Extract the [X, Y] coordinate from the center of the cell holding the provided text.  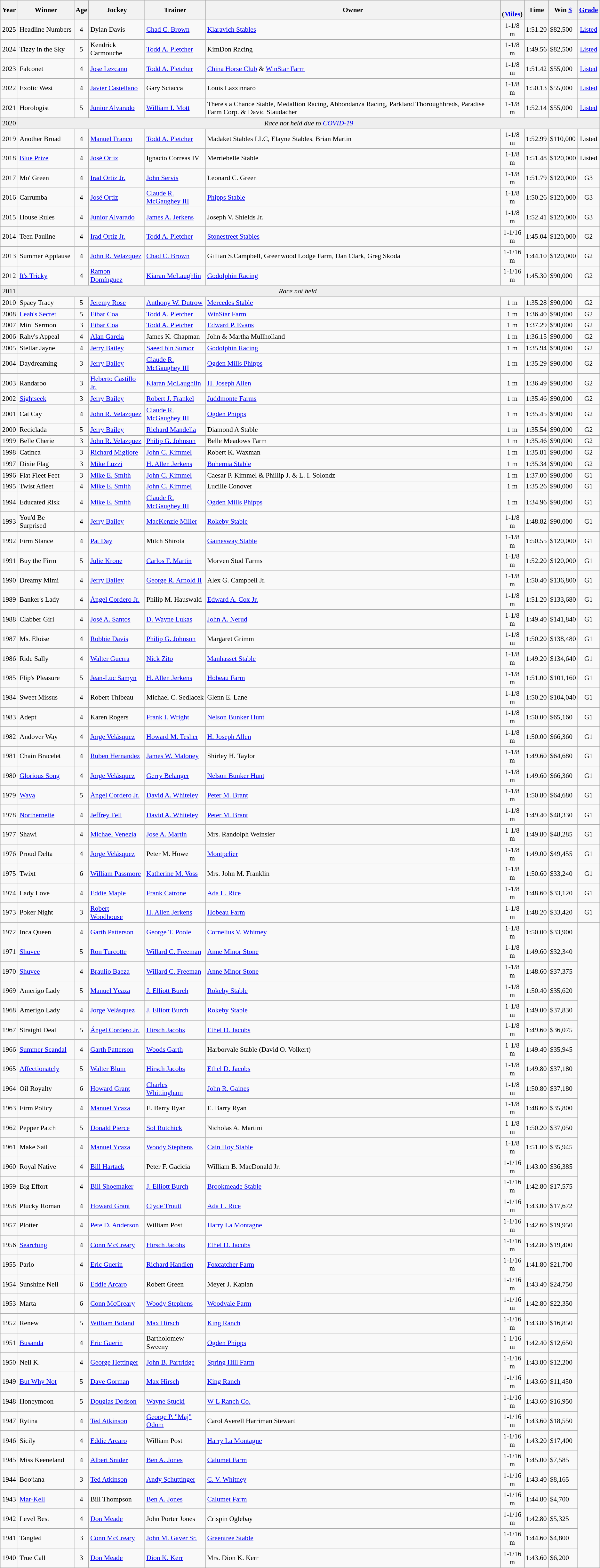
Reciclada [46, 430]
2024 [9, 49]
1999 [9, 441]
$110,000 [563, 139]
Year [9, 10]
1:52.14 [536, 108]
2014 [9, 237]
Meyer J. Kaplan [353, 1284]
1:36.15 [536, 337]
George P. "Maj" Odom [175, 1421]
Sightseek [46, 399]
1:45.30 [536, 276]
Inca Queen [46, 932]
Mrs. Randolph Weinsier [353, 834]
1981 [9, 756]
$141,840 [563, 619]
Searching [46, 1245]
1986 [9, 658]
1:44.60 [536, 1539]
1:35.26 [536, 487]
Joseph V. Shields Jr. [353, 217]
Grade [589, 10]
2022 [9, 88]
Brookmeade Stable [353, 1186]
Mrs. John M. Franklin [353, 873]
Andover Way [46, 737]
1949 [9, 1382]
Edward P. Evans [353, 325]
1942 [9, 1519]
1962 [9, 1128]
2021 [9, 108]
(Miles) [512, 10]
Pepper Patch [46, 1128]
1984 [9, 697]
Douglas Dodson [116, 1402]
Merriebelle Stable [353, 159]
Ruben Hernandez [116, 756]
2012 [9, 276]
Greentree Stable [353, 1539]
Crispin Oglebay [353, 1519]
1:37.00 [536, 475]
Mini Sermon [46, 325]
Frank Catrone [175, 893]
WinStar Farm [353, 314]
1964 [9, 1089]
1970 [9, 971]
1997 [9, 464]
Julie Krone [116, 560]
Owner [353, 10]
1973 [9, 913]
1996 [9, 475]
William B. MacDonald Jr. [353, 1167]
1957 [9, 1226]
William Boland [116, 1323]
Jeremy Rose [116, 303]
John & Martha Mullholland [353, 337]
Plucky Roman [46, 1206]
Louis Lazzinnaro [353, 88]
1967 [9, 1030]
$136,800 [563, 580]
1:51.79 [536, 178]
2025 [9, 29]
$17,672 [563, 1206]
Karen Rogers [116, 717]
Bill Hartack [116, 1167]
Cat Cay [46, 414]
China Horse Club & WinStar Farm [353, 69]
Big Effort [46, 1186]
Jockey [116, 10]
But Why Not [46, 1382]
Level Best [46, 1519]
1:49.20 [536, 658]
Chain Bracelet [46, 756]
Sunshine Nell [46, 1284]
Sweet Missus [46, 697]
Spacy Tracy [46, 303]
Firm Policy [46, 1108]
1959 [9, 1186]
Javier Castellano [116, 88]
Dion K. Kerr [175, 1558]
1:42.60 [536, 1226]
Belle Meadows Farm [353, 441]
1971 [9, 952]
1954 [9, 1284]
1958 [9, 1206]
Trainer [175, 10]
Stonestreet Stables [353, 237]
Summer Applause [46, 256]
Blue Prize [46, 159]
Jean-Luc Samyn [116, 678]
Jose A. Martin [175, 834]
Belle Cherie [46, 441]
Plotter [46, 1226]
1952 [9, 1323]
Ron Turcotte [116, 952]
$36,075 [563, 1030]
Robbie Davis [116, 639]
1992 [9, 541]
1979 [9, 795]
Carol Averell Harriman Stewart [353, 1421]
Lady Love [46, 893]
$101,160 [563, 678]
Howard M. Tesher [175, 737]
Gainesway Stable [353, 541]
Ride Sally [46, 658]
Glorious Song [46, 776]
House Rules [46, 217]
Robert Thibeau [116, 697]
Robert Green [175, 1284]
Sicily [46, 1441]
Banker's Lady [46, 600]
Dylan Davis [116, 29]
1974 [9, 893]
2023 [9, 69]
Foxcatcher Farm [353, 1265]
Honeymoon [46, 1402]
$134,640 [563, 658]
1961 [9, 1147]
Tizzy in the Sky [46, 49]
Richard Handlen [175, 1265]
1:35.54 [536, 430]
$33,420 [563, 913]
George T. Poole [175, 932]
$12,650 [563, 1343]
Juddmonte Farms [353, 399]
$22,350 [563, 1304]
1:50.55 [536, 541]
$19,950 [563, 1226]
$32,340 [563, 952]
$17,400 [563, 1441]
Pete D. Anderson [116, 1226]
Peter M. Howe [175, 854]
Oil Royalty [46, 1089]
Mrs. Dion K. Kerr [353, 1558]
Bohemia Stable [353, 464]
1983 [9, 717]
1:44.80 [536, 1499]
Parlo [46, 1265]
D. Wayne Lukas [175, 619]
2004 [9, 363]
1989 [9, 600]
$5,325 [563, 1519]
$11,450 [563, 1382]
1988 [9, 619]
Flat Fleet Feet [46, 475]
$36,385 [563, 1167]
Summer Scandal [46, 1050]
$49,455 [563, 854]
Katherine M. Voss [175, 873]
1:52.41 [536, 217]
Mitch Shirota [175, 541]
Sol Rutchick [175, 1128]
William I. Mott [175, 108]
True Call [46, 1558]
You'd Be Surprised [46, 521]
Straight Deal [46, 1030]
1:35.28 [536, 303]
Kendrick Carmouche [116, 49]
1:48.20 [536, 913]
James K. Chapman [175, 337]
2019 [9, 139]
1953 [9, 1304]
2007 [9, 325]
Age [81, 10]
Saeed bin Suroor [175, 348]
Heberto Castillo Jr. [116, 383]
James W. Maloney [175, 756]
Race not held [298, 291]
C. V. Whitney [353, 1480]
Pat Day [116, 541]
1947 [9, 1421]
$37,050 [563, 1128]
Bill Thompson [116, 1499]
1990 [9, 580]
Mike Luzzi [116, 464]
Braulio Baeza [116, 971]
1:51.42 [536, 69]
Clabber Girl [46, 619]
Teen Pauline [46, 237]
It's Tricky [46, 276]
Firm Stance [46, 541]
Rahy's Appeal [46, 337]
Clyde Troutt [175, 1206]
$21,700 [563, 1265]
$7,585 [563, 1460]
1945 [9, 1460]
Alex G. Campbell Jr. [353, 580]
Affectionately [46, 1069]
1:35.45 [536, 414]
1985 [9, 678]
Edward A. Cox Jr. [353, 600]
Cornelius V. Whitney [353, 932]
John M. Gaver Sr. [175, 1539]
Ms. Eloise [46, 639]
Randaroo [46, 383]
Woods Garth [175, 1050]
$17,575 [563, 1186]
Robert J. Frankel [175, 399]
Harborvale Stable (David O. Volkert) [353, 1050]
1948 [9, 1402]
Proud Delta [46, 854]
Tangled [46, 1539]
1982 [9, 737]
Northernette [46, 815]
Shawi [46, 834]
Albert Snider [116, 1460]
John A. Nerud [353, 619]
Catinca [46, 453]
Robert Woodhouse [116, 913]
1951 [9, 1343]
Rytina [46, 1421]
Stellar Jayne [46, 348]
1995 [9, 487]
1:35.34 [536, 464]
$104,040 [563, 697]
$133,680 [563, 600]
Dave Gorman [116, 1382]
Manuel Franco [116, 139]
Exotic West [46, 88]
Carlos F. Martin [175, 560]
1:48.82 [536, 521]
Carrumba [46, 198]
1:36.40 [536, 314]
Mercedes Stable [353, 303]
1:51.48 [536, 159]
1963 [9, 1108]
$48,285 [563, 834]
KimDon Racing [353, 49]
Michael Venezia [116, 834]
Frank I. Wright [175, 717]
Adept [46, 717]
Horologist [46, 108]
1:35.94 [536, 348]
1955 [9, 1265]
Twixt [46, 873]
1:50.13 [536, 88]
1:44.10 [536, 256]
2001 [9, 414]
2005 [9, 348]
1972 [9, 932]
Leonard C. Green [353, 178]
Nick Zito [175, 658]
$37,375 [563, 971]
Boojiana [46, 1480]
1941 [9, 1539]
$24,750 [563, 1284]
Spring Hill Farm [353, 1363]
W-L Ranch Co. [353, 1402]
MacKenzie Miller [175, 521]
George R. Arnold II [175, 580]
Philip M. Hauswald [175, 600]
1:50.60 [536, 873]
1950 [9, 1363]
Walter Guerra [116, 658]
1:45.00 [536, 1460]
Richard Migliore [116, 453]
1980 [9, 776]
1966 [9, 1050]
1:43.20 [536, 1441]
Poker Night [46, 913]
Anthony W. Dutrow [175, 303]
$33,240 [563, 873]
Richard Mandella [175, 430]
James A. Jerkens [175, 217]
1:49.56 [536, 49]
José A. Santos [116, 619]
$19,400 [563, 1245]
2002 [9, 399]
Gerry Belanger [175, 776]
Flip's Pleasure [46, 678]
2015 [9, 217]
Peter F. Gacicia [175, 1167]
Mar-Kell [46, 1499]
$4,800 [563, 1539]
$138,480 [563, 639]
1:41.80 [536, 1265]
Cain Hoy Stable [353, 1147]
John Porter Jones [175, 1519]
1991 [9, 560]
Eddie Maple [116, 893]
Phipps Stable [353, 198]
Manhasset Stable [353, 658]
Mo' Green [46, 178]
2008 [9, 314]
2006 [9, 337]
1:35.81 [536, 453]
1998 [9, 453]
2016 [9, 198]
1969 [9, 991]
Donald Pierce [116, 1128]
Busanda [46, 1343]
Nell K. [46, 1363]
2000 [9, 430]
Margaret Grimm [353, 639]
$33,900 [563, 932]
Marta [46, 1304]
1978 [9, 815]
1:35.29 [536, 363]
$35,800 [563, 1108]
Royal Native [46, 1167]
Ramon Domínguez [116, 276]
Walter Blum [116, 1069]
1:36.49 [536, 383]
Bartholomew Sweeny [175, 1343]
Woodvale Farm [353, 1304]
Lucille Conover [353, 487]
1968 [9, 1010]
Diamond A Stable [353, 430]
1987 [9, 639]
Miss Keeneland [46, 1460]
1977 [9, 834]
2018 [9, 159]
Madaket Stables LLC, Elayne Stables, Brian Martin [353, 139]
1976 [9, 854]
1994 [9, 502]
Shirley H. Taylor [353, 756]
2017 [9, 178]
$8,165 [563, 1480]
1:42.40 [536, 1343]
Buy the Firm [46, 560]
2013 [9, 256]
1:45.04 [536, 237]
Falconet [46, 69]
Michael C. Sedlacek [175, 697]
$37,830 [563, 1010]
Renew [46, 1323]
Educated Risk [46, 502]
Make Sail [46, 1147]
1:37.29 [536, 325]
Leah's Secret [46, 314]
1:52.20 [536, 560]
Jeffrey Fell [116, 815]
Another Broad [46, 139]
Morven Stud Farms [353, 560]
Glenn E. Lane [353, 697]
Robert K. Waxman [353, 453]
$65,160 [563, 717]
$6,200 [563, 1558]
John B. Partridge [175, 1363]
Time [536, 10]
1993 [9, 521]
$16,950 [563, 1402]
1:52.99 [536, 139]
$16,850 [563, 1323]
William Passmore [116, 873]
Winner [46, 10]
Gary Sciacca [175, 88]
2003 [9, 383]
Montpelier [353, 854]
Andy Schuttinger [175, 1480]
2020 [9, 123]
1956 [9, 1245]
1:34.96 [536, 502]
John Servis [175, 178]
1946 [9, 1441]
Alan Garcia [116, 337]
1:50.26 [536, 198]
$48,330 [563, 815]
Caesar P. Kimmel & Phillip J. & L. I. Solondz [353, 475]
There's a Chance Stable, Medallion Racing, Abbondanza Racing, Parkland Thoroughbreds, Paradise Farm Corp. & David Staudacher [353, 108]
1944 [9, 1480]
Jose Lezcano [116, 69]
1965 [9, 1069]
Ignacio Correas IV [175, 159]
Waya [46, 795]
$35,620 [563, 991]
Daydreaming [46, 363]
Wayne Stucki [175, 1402]
Race not held due to COVID-19 [309, 123]
1975 [9, 873]
1940 [9, 1558]
George Hettinger [116, 1363]
Gillian S.Campbell, Greenwood Lodge Farm, Dan Clark, Greg Skoda [353, 256]
Dixie Flag [46, 464]
$33,120 [563, 893]
Dreamy Mimi [46, 580]
2010 [9, 303]
$12,200 [563, 1363]
1943 [9, 1499]
1960 [9, 1167]
Bill Shoemaker [116, 1186]
Win $ [563, 10]
Nicholas A. Martini [353, 1128]
Headline Numbers [46, 29]
$18,550 [563, 1421]
Twist Afleet [46, 487]
Klaravich Stables [353, 29]
Charles Whittingham [175, 1089]
John R. Gaines [353, 1089]
2011 [9, 291]
$4,700 [563, 1499]
